Output the (X, Y) coordinate of the center of the cell containing the given text.  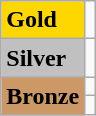
Silver (43, 58)
Gold (43, 20)
Bronze (43, 96)
